Pinpoint the cell where the given text exists, returning its (x, y) midpoint coordinate. 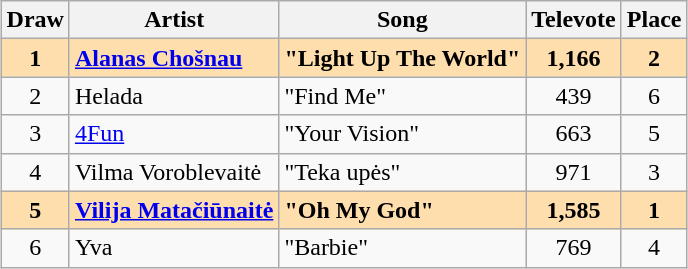
663 (574, 134)
Vilija Matačiūnaitė (174, 210)
Vilma Voroblevaitė (174, 172)
1,585 (574, 210)
Artist (174, 20)
"Find Me" (402, 96)
"Teka upės" (402, 172)
769 (574, 248)
1,166 (574, 58)
Yva (174, 248)
439 (574, 96)
Place (654, 20)
Televote (574, 20)
4Fun (174, 134)
"Your Vision" (402, 134)
Alanas Chošnau (174, 58)
971 (574, 172)
Draw (35, 20)
Helada (174, 96)
"Barbie" (402, 248)
"Light Up The World" (402, 58)
Song (402, 20)
"Oh My God" (402, 210)
